Extract the [X, Y] coordinate from the center of the cell holding the provided text.  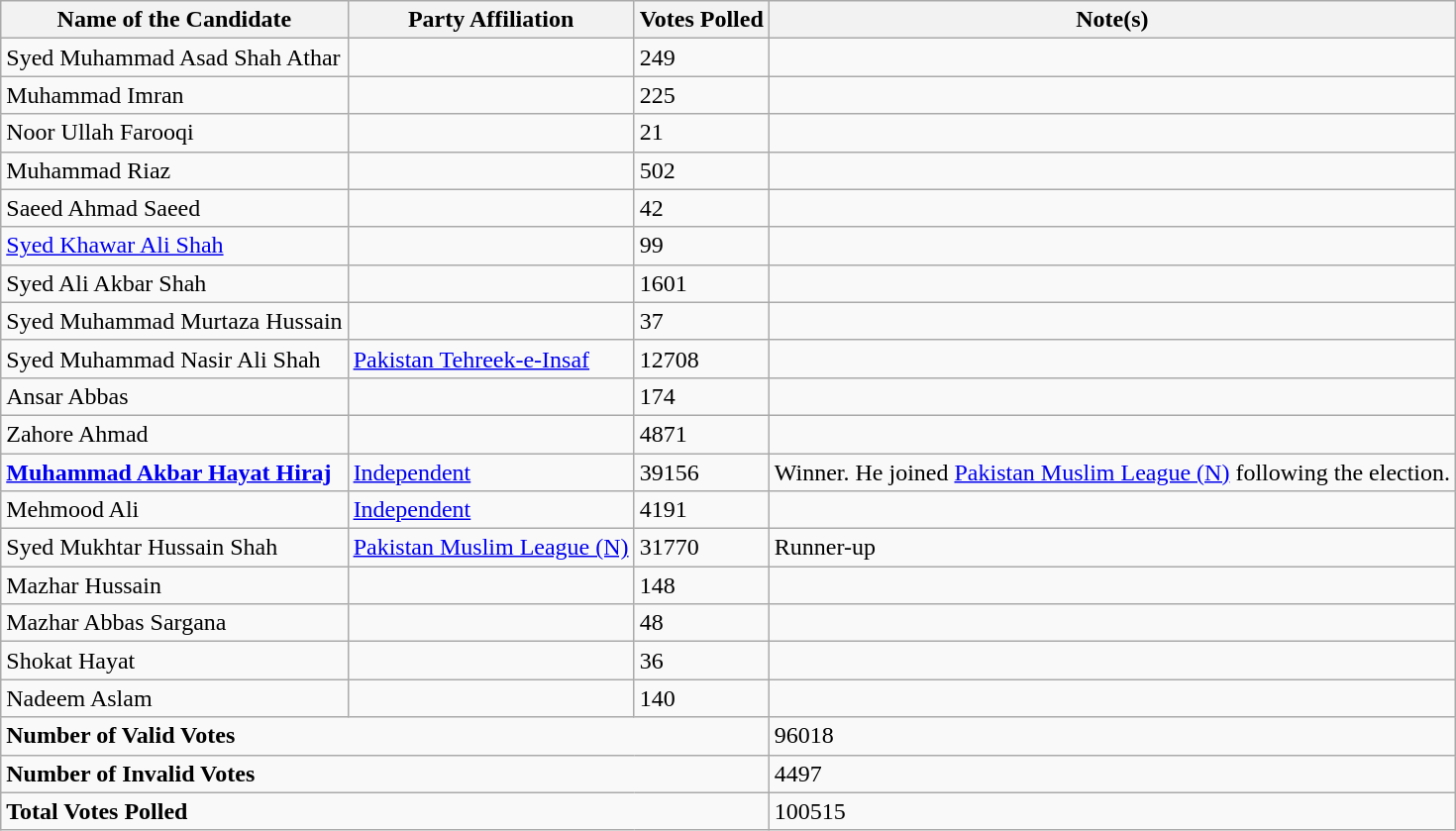
148 [701, 585]
Noor Ullah Farooqi [174, 133]
36 [701, 661]
Saeed Ahmad Saeed [174, 208]
Note(s) [1111, 20]
249 [701, 57]
Number of Invalid Votes [385, 774]
12708 [701, 359]
39156 [701, 472]
21 [701, 133]
37 [701, 321]
Muhammad Imran [174, 95]
Winner. He joined Pakistan Muslim League (N) following the election. [1111, 472]
Syed Muhammad Nasir Ali Shah [174, 359]
31770 [701, 548]
Total Votes Polled [385, 811]
140 [701, 698]
Mazhar Abbas Sargana [174, 623]
96018 [1111, 736]
225 [701, 95]
Syed Ali Akbar Shah [174, 283]
Pakistan Muslim League (N) [491, 548]
Zahore Ahmad [174, 434]
99 [701, 246]
Syed Muhammad Asad Shah Athar [174, 57]
Syed Khawar Ali Shah [174, 246]
Votes Polled [701, 20]
4497 [1111, 774]
4191 [701, 510]
42 [701, 208]
48 [701, 623]
Ansar Abbas [174, 396]
174 [701, 396]
Runner-up [1111, 548]
Name of the Candidate [174, 20]
4871 [701, 434]
100515 [1111, 811]
Mehmood Ali [174, 510]
Number of Valid Votes [385, 736]
Mazhar Hussain [174, 585]
Muhammad Riaz [174, 170]
1601 [701, 283]
Shokat Hayat [174, 661]
Syed Mukhtar Hussain Shah [174, 548]
Party Affiliation [491, 20]
Nadeem Aslam [174, 698]
502 [701, 170]
Muhammad Akbar Hayat Hiraj [174, 472]
Pakistan Tehreek-e-Insaf [491, 359]
Syed Muhammad Murtaza Hussain [174, 321]
